For the text-containing cell, return its midpoint in (x, y) coordinate format. 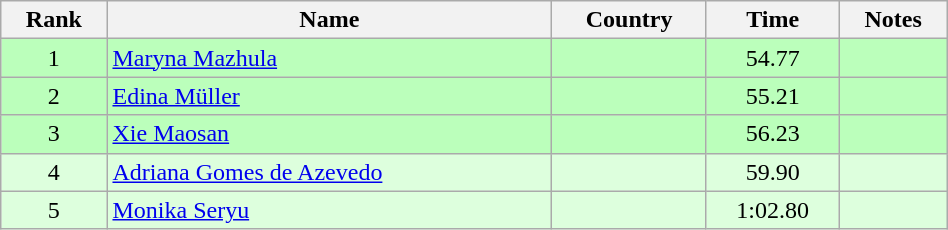
Edina Müller (330, 96)
Notes (893, 20)
2 (54, 96)
Rank (54, 20)
Monika Seryu (330, 210)
Name (330, 20)
4 (54, 172)
59.90 (772, 172)
5 (54, 210)
1:02.80 (772, 210)
Xie Maosan (330, 134)
1 (54, 58)
Country (630, 20)
54.77 (772, 58)
55.21 (772, 96)
Time (772, 20)
Maryna Mazhula (330, 58)
56.23 (772, 134)
3 (54, 134)
Adriana Gomes de Azevedo (330, 172)
